Return the [x, y] coordinate for the center point of the cell that contains the specified text.  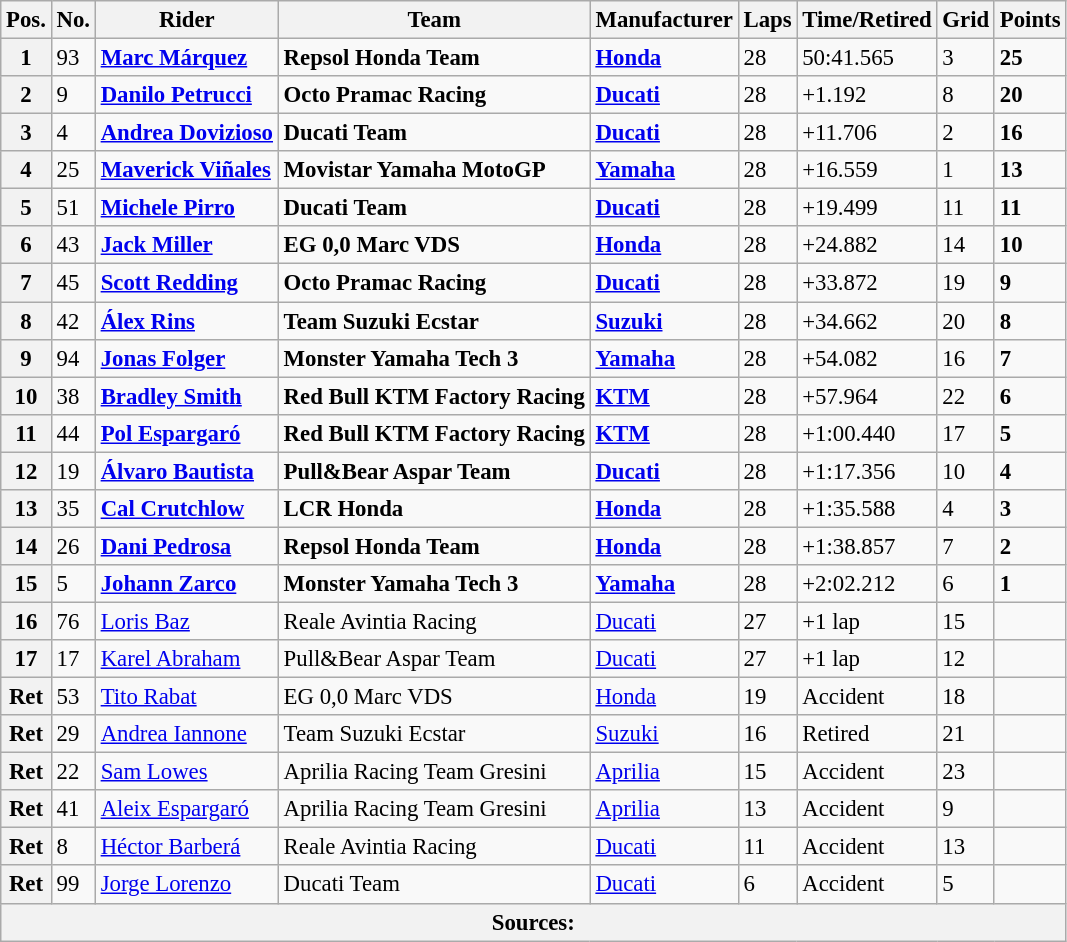
18 [966, 697]
Andrea Iannone [186, 734]
45 [73, 283]
Loris Baz [186, 621]
Rider [186, 20]
Manufacturer [664, 20]
Álvaro Bautista [186, 471]
Johann Zarco [186, 584]
99 [73, 885]
Tito Rabat [186, 697]
+24.882 [867, 245]
+1:35.588 [867, 509]
+34.662 [867, 321]
Pol Espargaró [186, 433]
Maverick Viñales [186, 170]
41 [73, 809]
Laps [768, 20]
Álex Rins [186, 321]
+33.872 [867, 283]
23 [966, 772]
Andrea Dovizioso [186, 133]
+11.706 [867, 133]
Sam Lowes [186, 772]
51 [73, 208]
+54.082 [867, 358]
76 [73, 621]
42 [73, 321]
Jack Miller [186, 245]
Marc Márquez [186, 58]
38 [73, 396]
21 [966, 734]
+1.192 [867, 95]
Pos. [26, 20]
50:41.565 [867, 58]
Points [1030, 20]
Cal Crutchlow [186, 509]
53 [73, 697]
44 [73, 433]
+2:02.212 [867, 584]
+16.559 [867, 170]
No. [73, 20]
+1:17.356 [867, 471]
43 [73, 245]
Aleix Espargaró [186, 809]
+1:38.857 [867, 546]
Jonas Folger [186, 358]
94 [73, 358]
+1:00.440 [867, 433]
Jorge Lorenzo [186, 885]
+19.499 [867, 208]
29 [73, 734]
93 [73, 58]
LCR Honda [434, 509]
Sources: [534, 922]
Bradley Smith [186, 396]
Dani Pedrosa [186, 546]
Michele Pirro [186, 208]
35 [73, 509]
Retired [867, 734]
Karel Abraham [186, 659]
Team [434, 20]
Movistar Yamaha MotoGP [434, 170]
Time/Retired [867, 20]
26 [73, 546]
Danilo Petrucci [186, 95]
Grid [966, 20]
Scott Redding [186, 283]
+57.964 [867, 396]
Héctor Barberá [186, 847]
